Capture the cell that displays the provided text and extract its (X, Y) central coordinate. 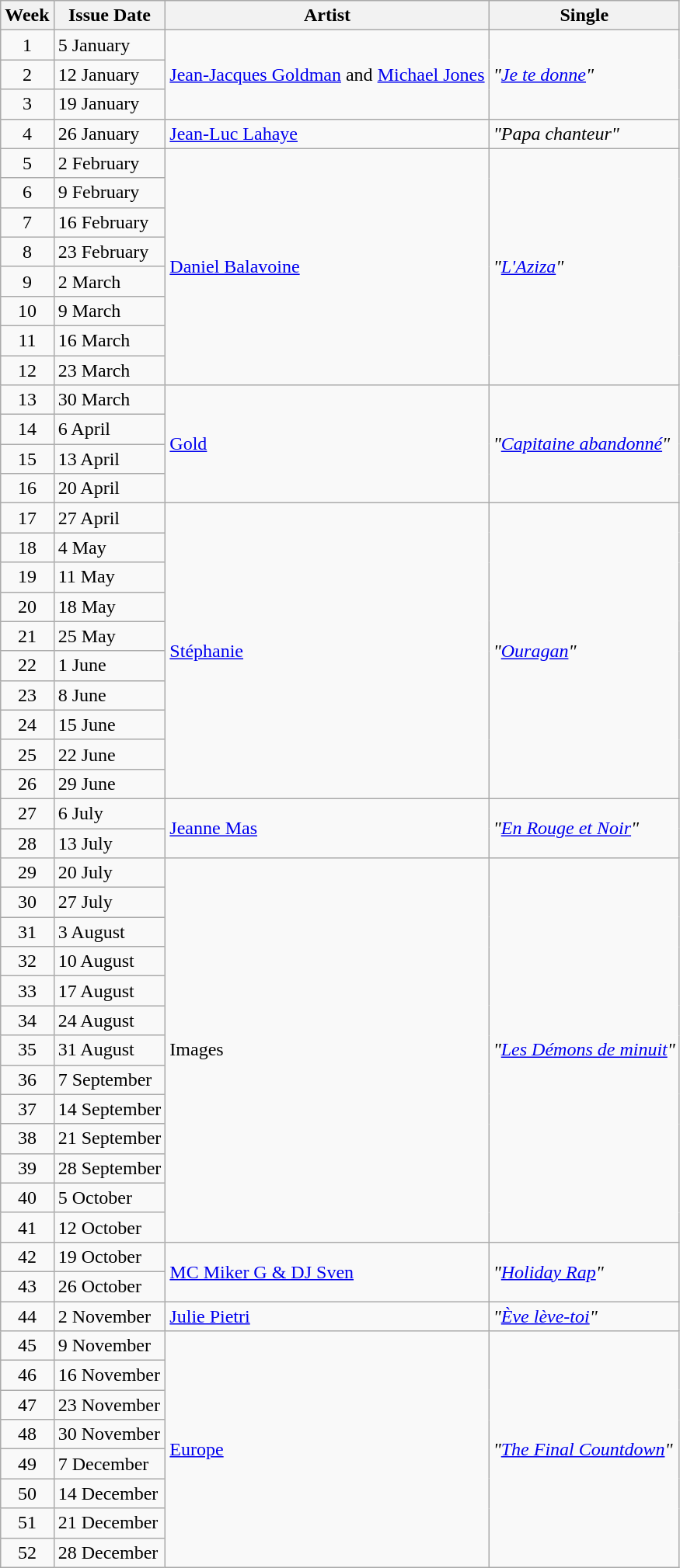
6 July (110, 813)
14 (27, 429)
21 September (110, 1139)
10 August (110, 961)
22 June (110, 754)
31 (27, 932)
25 May (110, 636)
9 February (110, 193)
"Capitaine abandonné" (584, 444)
Single (584, 16)
"Ève lève-toi" (584, 1316)
32 (27, 961)
20 July (110, 873)
"Ouragan" (584, 651)
20 (27, 607)
MC Miker G & DJ Sven (327, 1271)
16 February (110, 222)
43 (27, 1286)
14 December (110, 1493)
8 (27, 252)
48 (27, 1434)
23 February (110, 252)
41 (27, 1227)
6 April (110, 429)
12 October (110, 1227)
Daniel Balavoine (327, 266)
18 (27, 548)
42 (27, 1257)
34 (27, 1020)
51 (27, 1523)
"L'Aziza" (584, 266)
10 (27, 311)
16 March (110, 340)
50 (27, 1493)
7 September (110, 1080)
5 October (110, 1198)
36 (27, 1080)
12 (27, 370)
40 (27, 1198)
Stéphanie (327, 651)
4 (27, 134)
Europe (327, 1449)
9 (27, 281)
30 March (110, 400)
Gold (327, 444)
Images (327, 1050)
28 December (110, 1552)
29 June (110, 784)
17 (27, 518)
"Les Démons de minuit" (584, 1050)
"Papa chanteur" (584, 134)
24 (27, 725)
Jean-Jacques Goldman and Michael Jones (327, 75)
"Holiday Rap" (584, 1271)
16 (27, 488)
19 October (110, 1257)
19 January (110, 104)
"The Final Countdown" (584, 1449)
30 November (110, 1434)
38 (27, 1139)
35 (27, 1050)
2 February (110, 163)
27 April (110, 518)
19 (27, 577)
11 (27, 340)
26 (27, 784)
15 (27, 459)
7 (27, 222)
28 (27, 843)
44 (27, 1316)
Julie Pietri (327, 1316)
12 January (110, 75)
14 September (110, 1109)
Week (27, 16)
7 December (110, 1464)
21 December (110, 1523)
30 (27, 902)
26 October (110, 1286)
3 (27, 104)
13 July (110, 843)
3 August (110, 932)
26 January (110, 134)
4 May (110, 548)
18 May (110, 607)
9 March (110, 311)
11 May (110, 577)
15 June (110, 725)
23 November (110, 1405)
24 August (110, 1020)
22 (27, 666)
Jean-Luc Lahaye (327, 134)
37 (27, 1109)
13 (27, 400)
47 (27, 1405)
49 (27, 1464)
13 April (110, 459)
25 (27, 754)
1 June (110, 666)
5 (27, 163)
28 September (110, 1168)
27 July (110, 902)
Jeanne Mas (327, 828)
8 June (110, 695)
39 (27, 1168)
23 March (110, 370)
2 (27, 75)
46 (27, 1375)
27 (27, 813)
20 April (110, 488)
6 (27, 193)
"Je te donne" (584, 75)
31 August (110, 1050)
2 March (110, 281)
33 (27, 991)
23 (27, 695)
52 (27, 1552)
16 November (110, 1375)
9 November (110, 1346)
45 (27, 1346)
5 January (110, 45)
1 (27, 45)
2 November (110, 1316)
17 August (110, 991)
"En Rouge et Noir" (584, 828)
21 (27, 636)
29 (27, 873)
Artist (327, 16)
Issue Date (110, 16)
